Capture the cell that displays the provided text and extract its [x, y] central coordinate. 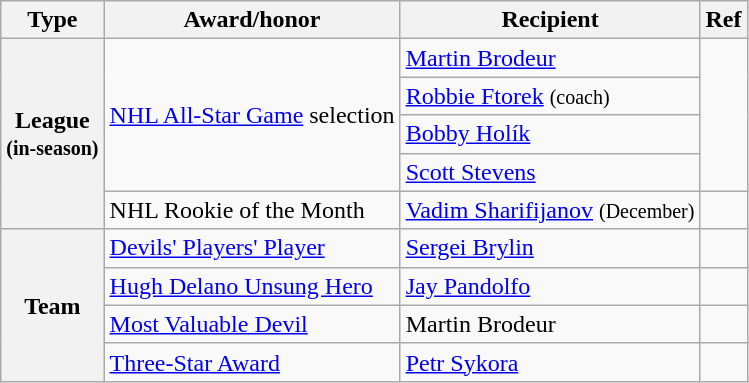
Devils' Players' Player [252, 248]
Petr Sykora [550, 362]
Scott Stevens [550, 172]
Three-Star Award [252, 362]
League(in-season) [52, 134]
Robbie Ftorek (coach) [550, 96]
Hugh Delano Unsung Hero [252, 286]
Jay Pandolfo [550, 286]
NHL All-Star Game selection [252, 115]
Sergei Brylin [550, 248]
Type [52, 20]
Team [52, 305]
Most Valuable Devil [252, 324]
Ref [724, 20]
NHL Rookie of the Month [252, 210]
Recipient [550, 20]
Award/honor [252, 20]
Bobby Holík [550, 134]
Vadim Sharifijanov (December) [550, 210]
